Search for the cell housing the specified text and yield its [X, Y] center coordinate. 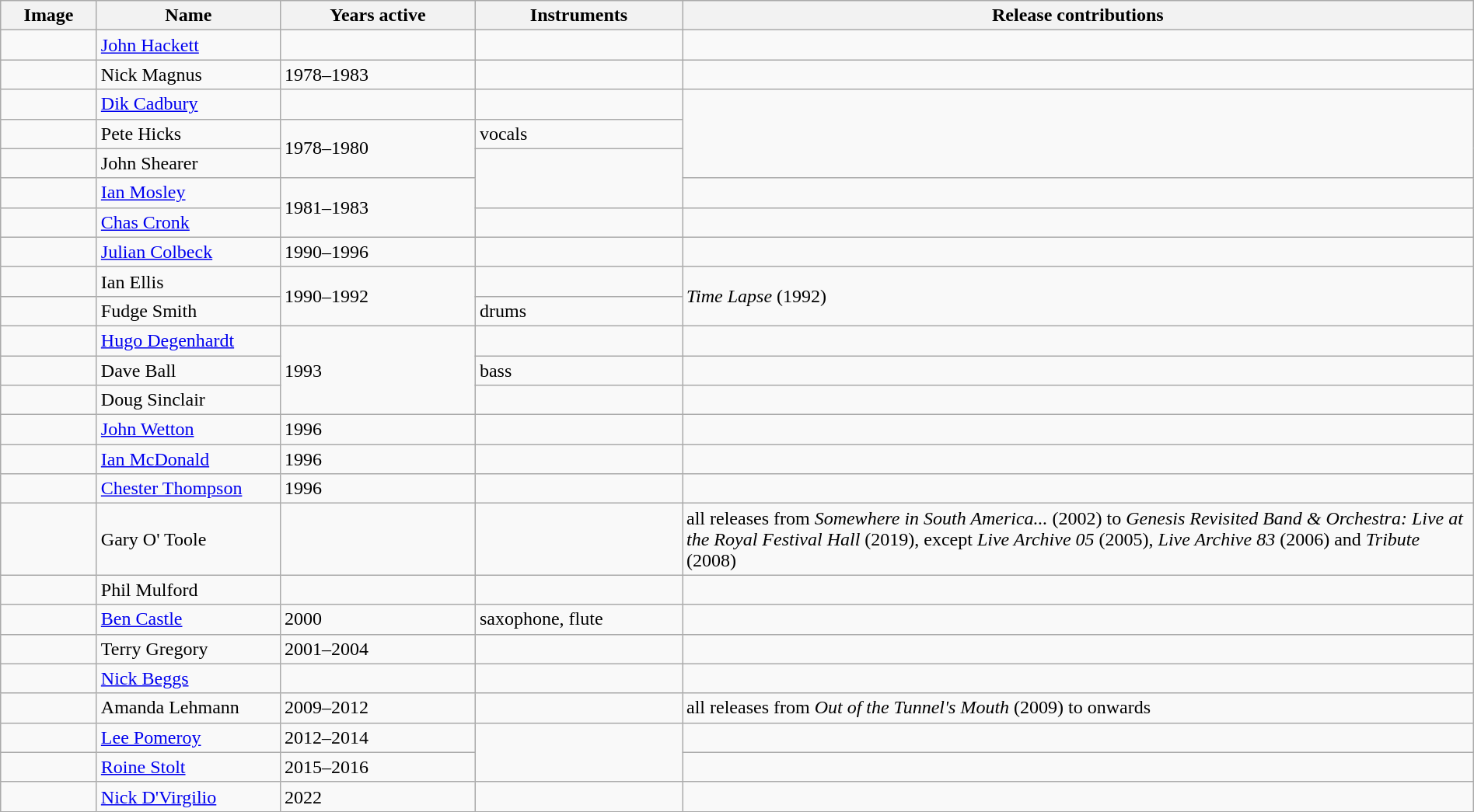
John Shearer [188, 163]
Release contributions [1078, 16]
2015–2016 [378, 767]
Image [49, 16]
Gary O' Toole [188, 539]
Dik Cadbury [188, 104]
Chester Thompson [188, 489]
Nick Beggs [188, 678]
Hugo Degenhardt [188, 340]
Roine Stolt [188, 767]
saxophone, flute [578, 619]
Years active [378, 16]
Time Lapse (1992) [1078, 296]
Instruments [578, 16]
2012–2014 [378, 737]
Julian Colbeck [188, 252]
Ian McDonald [188, 459]
Doug Sinclair [188, 400]
2009–2012 [378, 708]
Name [188, 16]
Ian Ellis [188, 281]
drums [578, 311]
Terry Gregory [188, 649]
1993 [378, 370]
Phil Mulford [188, 590]
Fudge Smith [188, 311]
2001–2004 [378, 649]
1978–1980 [378, 148]
Ian Mosley [188, 193]
John Hackett [188, 45]
Nick Magnus [188, 75]
Amanda Lehmann [188, 708]
Ben Castle [188, 619]
2000 [378, 619]
Dave Ball [188, 371]
1990–1996 [378, 252]
2022 [378, 796]
vocals [578, 134]
all releases from Out of the Tunnel's Mouth (2009) to onwards [1078, 708]
Chas Cronk [188, 222]
1978–1983 [378, 75]
John Wetton [188, 430]
Pete Hicks [188, 134]
bass [578, 371]
Lee Pomeroy [188, 737]
Nick D'Virgilio [188, 796]
1990–1992 [378, 296]
1981–1983 [378, 207]
